From the cell containing the given text, extract its center point as (X, Y) coordinate. 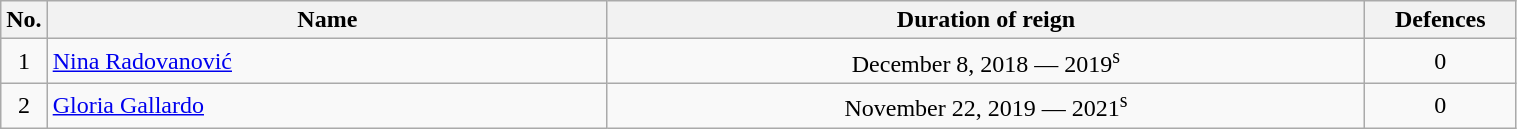
2 (24, 106)
Nina Radovanović (327, 62)
Gloria Gallardo (327, 106)
December 8, 2018 — 2019s (986, 62)
Name (327, 20)
1 (24, 62)
Defences (1441, 20)
November 22, 2019 — 2021s (986, 106)
Duration of reign (986, 20)
No. (24, 20)
